Capture the cell that displays the provided text and extract its (X, Y) central coordinate. 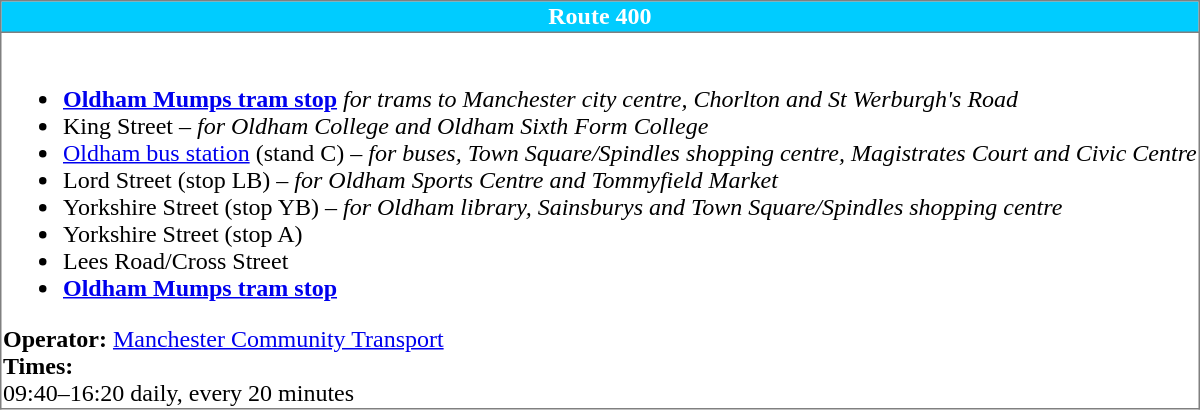
Route 400 (600, 17)
